Output the (x, y) coordinate of the center of the cell containing the given text.  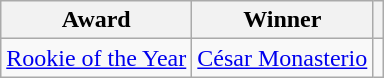
César Monasterio (282, 58)
Rookie of the Year (96, 58)
Winner (282, 20)
Award (96, 20)
